For the text-containing cell, return its midpoint in (x, y) coordinate format. 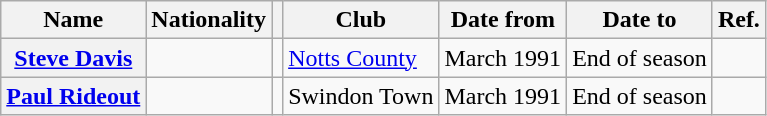
Paul Rideout (74, 96)
Date to (640, 20)
Ref. (738, 20)
Steve Davis (74, 58)
Club (361, 20)
Notts County (361, 58)
Swindon Town (361, 96)
Name (74, 20)
Nationality (209, 20)
Date from (503, 20)
